Find where the given text appears and provide that cell's center as (x, y) coordinate. 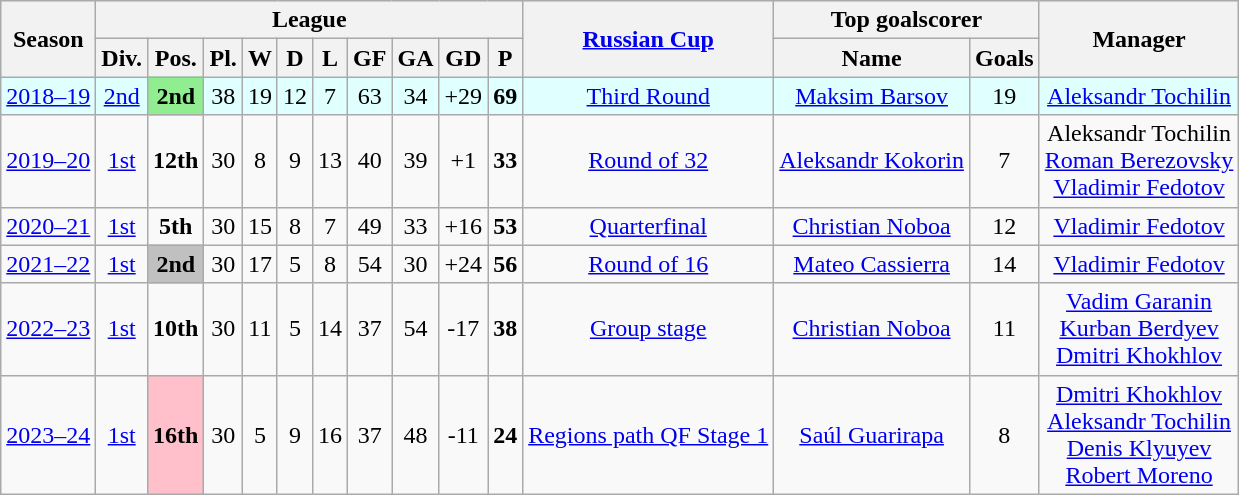
2019–20 (48, 161)
10th (176, 329)
5th (176, 226)
Season (48, 39)
GF (370, 58)
16 (330, 434)
+24 (464, 264)
34 (416, 96)
Russian Cup (648, 39)
2022–23 (48, 329)
D (294, 58)
17 (260, 264)
Aleksandr Tochilin Roman Berezovsky Vladimir Fedotov (1139, 161)
Quarterfinal (648, 226)
Regions path QF Stage 1 (648, 434)
GA (416, 58)
13 (330, 161)
Round of 16 (648, 264)
15 (260, 226)
+16 (464, 226)
16th (176, 434)
P (506, 58)
+29 (464, 96)
53 (506, 226)
Dmitri Khokhlov Aleksandr Tochilin Denis Klyuyev Robert Moreno (1139, 434)
+1 (464, 161)
Round of 32 (648, 161)
-11 (464, 434)
Goals (1004, 58)
W (260, 58)
L (330, 58)
2023–24 (48, 434)
69 (506, 96)
56 (506, 264)
Vadim Garanin Kurban Berdyev Dmitri Khokhlov (1139, 329)
Manager (1139, 39)
40 (370, 161)
Mateo Cassierra (872, 264)
Top goalscorer (906, 20)
63 (370, 96)
24 (506, 434)
League (310, 20)
Maksim Barsov (872, 96)
Group stage (648, 329)
Saúl Guarirapa (872, 434)
GD (464, 58)
12th (176, 161)
2018–19 (48, 96)
Div. (122, 58)
Third Round (648, 96)
Name (872, 58)
49 (370, 226)
Aleksandr Tochilin (1139, 96)
2021–22 (48, 264)
39 (416, 161)
48 (416, 434)
Aleksandr Kokorin (872, 161)
Pl. (223, 58)
-17 (464, 329)
2020–21 (48, 226)
Pos. (176, 58)
